Scan for the cell matching the given text and deliver its (X, Y) coordinate at center. 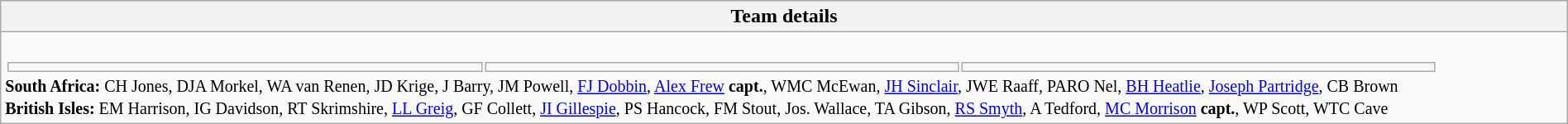
Team details (784, 17)
